Search for the cell housing the specified text and yield its (x, y) center coordinate. 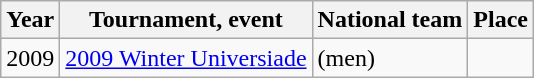
Place (501, 20)
Year (30, 20)
2009 Winter Universiade (186, 58)
(men) (390, 58)
2009 (30, 58)
Tournament, event (186, 20)
National team (390, 20)
